Locate the cell with the specified text and output its [x, y] center coordinate. 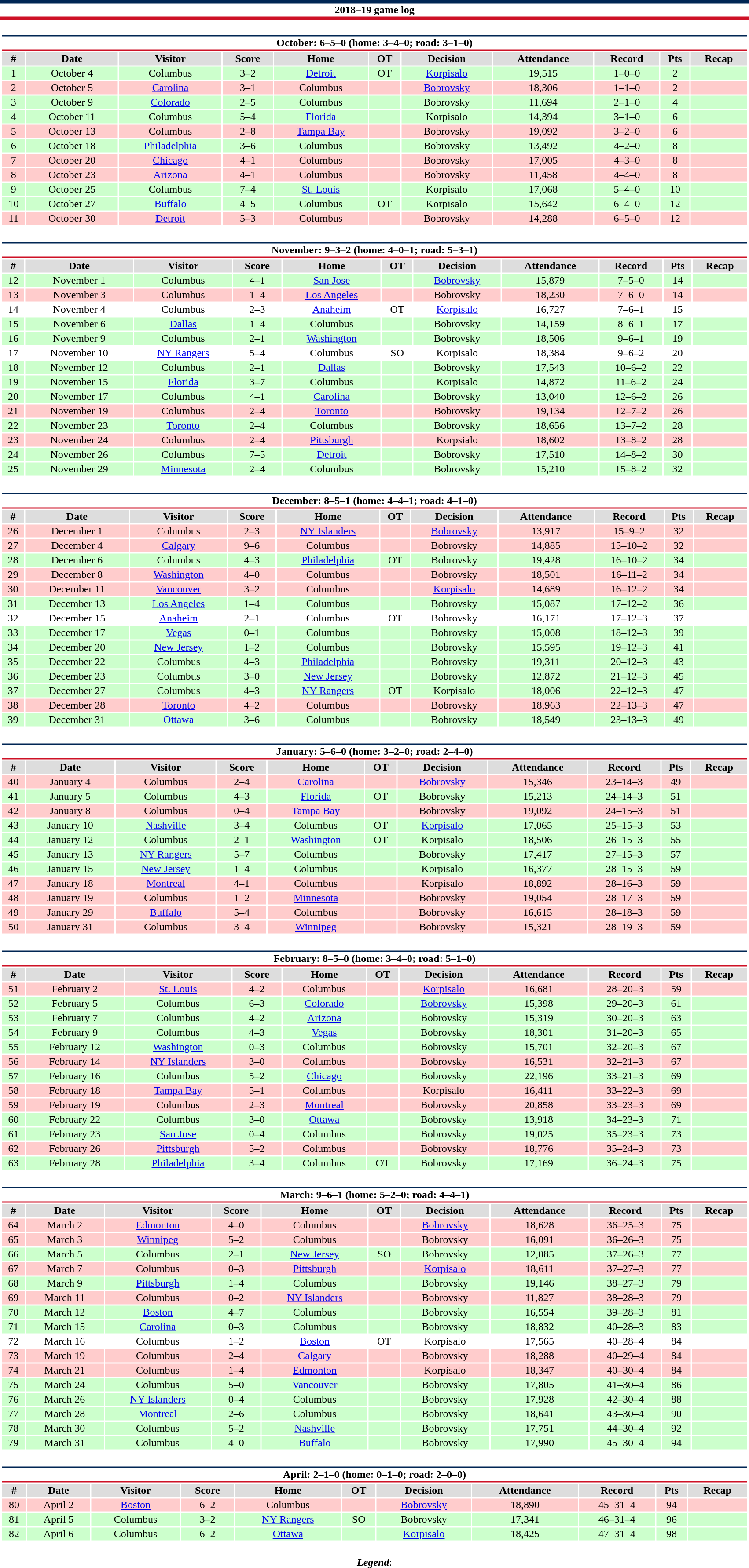
76 [13, 1399]
March 15 [64, 1327]
15,210 [550, 469]
2–5 [247, 102]
9–6–2 [631, 353]
38 [13, 705]
18,611 [540, 1269]
February 22 [75, 1119]
12–6–2 [631, 396]
October 20 [72, 161]
17,417 [538, 855]
16,377 [538, 869]
92 [677, 1428]
24–14–3 [624, 797]
17,751 [540, 1428]
13–8–2 [631, 440]
98 [672, 1534]
19–12–3 [629, 647]
15–10–2 [629, 546]
40 [13, 782]
3–1–0 [627, 117]
13,917 [546, 531]
17,341 [525, 1520]
46 [13, 869]
3–1 [247, 88]
December 15 [77, 618]
60 [13, 1119]
November: 9–3–2 (home: 4–0–1; road: 5–3–1) [374, 250]
15,213 [538, 797]
16–11–2 [629, 575]
5–3 [247, 219]
16–12–2 [629, 589]
33–22–3 [625, 1090]
83 [677, 1327]
February 19 [75, 1105]
16,411 [539, 1090]
November 3 [79, 295]
48 [13, 898]
40–28–3 [625, 1327]
24–15–3 [624, 811]
56 [13, 1061]
December 8 [77, 575]
42–30–4 [625, 1399]
19,311 [546, 662]
March 31 [64, 1443]
15,008 [546, 633]
6–4–0 [627, 204]
8–6–1 [631, 324]
13 [13, 295]
February 23 [75, 1134]
44 [13, 840]
6–5–0 [627, 219]
28–19–3 [624, 927]
27 [13, 546]
December: 8–5–1 (home: 4–4–1; road: 4–1–0) [374, 501]
March 30 [64, 1428]
18,230 [550, 295]
18,832 [540, 1327]
40–28–4 [625, 1341]
November 10 [79, 353]
15,087 [546, 604]
41–30–4 [625, 1385]
4–2–0 [627, 146]
5–1 [257, 1090]
7–4 [247, 190]
October 23 [72, 175]
80 [14, 1505]
16,727 [550, 309]
16,615 [538, 913]
December 17 [77, 633]
86 [677, 1385]
9–6–1 [631, 338]
10–6–2 [631, 367]
18,501 [546, 575]
March: 9–6–1 (home: 5–2–0; road: 4–4–1) [374, 1195]
4–7 [236, 1312]
64 [13, 1225]
28–16–3 [624, 884]
January: 5–6–0 (home: 3–2–0; road: 2–4–0) [374, 751]
17,805 [540, 1385]
January 4 [70, 782]
17–12–2 [629, 604]
23–14–3 [624, 782]
February 28 [75, 1163]
November 24 [79, 440]
March 28 [64, 1414]
18,628 [540, 1225]
25–15–3 [624, 826]
November 12 [79, 367]
72 [13, 1341]
16–10–2 [629, 560]
20,858 [539, 1105]
32–21–3 [625, 1061]
9 [13, 190]
18,006 [546, 691]
30–20–3 [625, 1018]
April 5 [59, 1520]
April: 2–1–0 (home: 0–1–0; road: 2–0–0) [374, 1474]
19,146 [540, 1283]
14,394 [543, 117]
4–4–0 [627, 175]
17,169 [539, 1163]
18,602 [550, 440]
15,879 [550, 280]
February 7 [75, 1018]
5 [13, 132]
11,694 [543, 102]
March 19 [64, 1356]
74 [13, 1370]
28–18–3 [624, 913]
18,425 [525, 1534]
February 2 [75, 989]
27–15–3 [624, 855]
15–8–2 [631, 469]
88 [677, 1399]
15,642 [543, 204]
15,701 [539, 1047]
March 3 [64, 1240]
14,288 [543, 219]
March 7 [64, 1269]
1 [13, 73]
78 [13, 1428]
17,065 [538, 826]
13,040 [550, 396]
November 6 [79, 324]
46–31–4 [617, 1520]
21–12–3 [629, 676]
33–21–3 [625, 1076]
19,025 [539, 1134]
December 23 [77, 676]
16 [13, 338]
17–12–3 [629, 618]
18,288 [540, 1356]
March 9 [64, 1283]
February: 8–5–0 (home: 3–4–0; road: 5–1–0) [374, 959]
18,347 [540, 1370]
3 [13, 102]
11 [13, 219]
62 [13, 1148]
2018–19 game log [374, 10]
December 1 [77, 531]
February 12 [75, 1047]
March 26 [64, 1399]
18,963 [546, 705]
April 2 [59, 1505]
43–30–4 [625, 1414]
November 29 [79, 469]
7 [13, 161]
13,492 [543, 146]
16,171 [546, 618]
36–25–3 [625, 1225]
40–30–4 [625, 1370]
November 4 [79, 309]
17,510 [550, 454]
31 [13, 604]
23–13–3 [629, 720]
18,549 [546, 720]
March 24 [64, 1385]
January 5 [70, 797]
14,159 [550, 324]
January 13 [70, 855]
13,918 [539, 1119]
54 [13, 1032]
December 6 [77, 560]
17,928 [540, 1399]
7–5–0 [631, 280]
March 2 [64, 1225]
38–27–3 [625, 1283]
December 20 [77, 647]
22,196 [539, 1076]
15,319 [539, 1018]
37–27–3 [625, 1269]
7–6–1 [631, 309]
18–12–3 [629, 633]
4–3–0 [627, 161]
5–0 [236, 1385]
October 30 [72, 219]
January 12 [70, 840]
13–7–2 [631, 425]
17,990 [540, 1443]
47–31–4 [617, 1534]
December 4 [77, 546]
28–15–3 [624, 869]
February 14 [75, 1061]
39–28–3 [625, 1312]
October 11 [72, 117]
3–7 [257, 382]
Korpsialo [457, 440]
42 [13, 811]
36–26–3 [625, 1240]
October 5 [72, 88]
October: 6–5–0 (home: 3–4–0; road: 3–1–0) [374, 43]
January 15 [70, 869]
90 [677, 1414]
33 [13, 633]
18,776 [539, 1148]
December 27 [77, 691]
70 [13, 1312]
February 18 [75, 1090]
February 5 [75, 1003]
31–20–3 [625, 1032]
March 16 [64, 1341]
0–2 [236, 1298]
15,595 [546, 647]
38–28–3 [625, 1298]
15,346 [538, 782]
1–0–0 [627, 73]
68 [13, 1283]
11,458 [543, 175]
14–8–2 [631, 454]
7–6–0 [631, 295]
19,428 [546, 560]
22–12–3 [629, 691]
35–23–3 [625, 1134]
April 6 [59, 1534]
34–23–3 [625, 1119]
16,531 [539, 1061]
March 21 [64, 1370]
17,005 [543, 161]
December 11 [77, 589]
October 13 [72, 132]
28–20–3 [625, 989]
January 29 [70, 913]
November 23 [79, 425]
45–31–4 [617, 1505]
19,515 [543, 73]
15,321 [538, 927]
11,827 [540, 1298]
66 [13, 1254]
18,892 [538, 884]
November 9 [79, 338]
November 1 [79, 280]
18,641 [540, 1414]
20–12–3 [629, 662]
18,656 [550, 425]
29 [13, 575]
November 15 [79, 382]
January 31 [70, 927]
February 9 [75, 1032]
November 26 [79, 454]
23 [13, 440]
28–17–3 [624, 898]
3–2–0 [627, 132]
November 19 [79, 411]
15,398 [539, 1003]
12–7–2 [631, 411]
16,091 [540, 1240]
16,554 [540, 1312]
1–1–0 [627, 88]
October 18 [72, 146]
January 8 [70, 811]
6–3 [257, 1003]
November 17 [79, 396]
18,890 [525, 1505]
26–15–3 [624, 840]
17,068 [543, 190]
18,384 [550, 353]
40–29–4 [625, 1356]
21 [13, 411]
February 26 [75, 1148]
7–5 [257, 454]
October 27 [72, 204]
February 16 [75, 1076]
82 [14, 1534]
December 22 [77, 662]
44–30–4 [625, 1428]
March 12 [64, 1312]
35–24–3 [625, 1148]
18,301 [539, 1032]
33–23–3 [625, 1105]
14,689 [546, 589]
2–8 [247, 132]
December 28 [77, 705]
12,085 [540, 1254]
35 [13, 662]
45–30–4 [625, 1443]
58 [13, 1090]
17,565 [540, 1341]
December 31 [77, 720]
December 13 [77, 604]
18,306 [543, 88]
2–6 [236, 1414]
October 4 [72, 73]
5–4–0 [627, 190]
March 5 [64, 1254]
4–5 [247, 204]
October 9 [72, 102]
0–1 [252, 633]
March 11 [64, 1298]
19,054 [538, 898]
January 10 [70, 826]
16,681 [539, 989]
14,872 [550, 382]
October 25 [72, 190]
25 [13, 469]
29–20–3 [625, 1003]
18 [13, 367]
19,134 [550, 411]
36–24–3 [625, 1163]
January 19 [70, 898]
5–7 [242, 855]
96 [672, 1520]
52 [13, 1003]
11–6–2 [631, 382]
15–9–2 [629, 531]
32–20–3 [625, 1047]
January 18 [70, 884]
37–26–3 [625, 1254]
17,543 [550, 367]
9–6 [252, 546]
2–1–0 [627, 102]
14,885 [546, 546]
22–13–3 [629, 705]
12,872 [546, 676]
50 [13, 927]
